Pinpoint the cell where the given text exists, returning its (X, Y) midpoint coordinate. 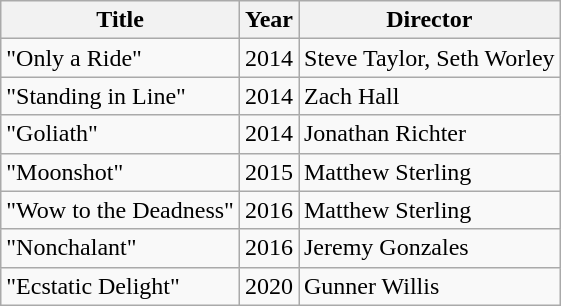
Zach Hall (429, 96)
"Nonchalant" (120, 248)
"Moonshot" (120, 172)
Title (120, 20)
2020 (268, 286)
Director (429, 20)
2015 (268, 172)
Year (268, 20)
"Wow to the Deadness" (120, 210)
"Standing in Line" (120, 96)
Jonathan Richter (429, 134)
"Ecstatic Delight" (120, 286)
Gunner Willis (429, 286)
"Only a Ride" (120, 58)
Jeremy Gonzales (429, 248)
Steve Taylor, Seth Worley (429, 58)
"Goliath" (120, 134)
